Identify which cell holds the provided text, then report its [X, Y] central coordinate. 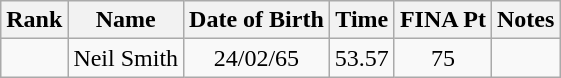
24/02/65 [257, 58]
Name [126, 20]
75 [442, 58]
Time [362, 20]
53.57 [362, 58]
Notes [525, 20]
Rank [34, 20]
Date of Birth [257, 20]
Neil Smith [126, 58]
FINA Pt [442, 20]
